Return (X, Y) of the center of cell containing provided text 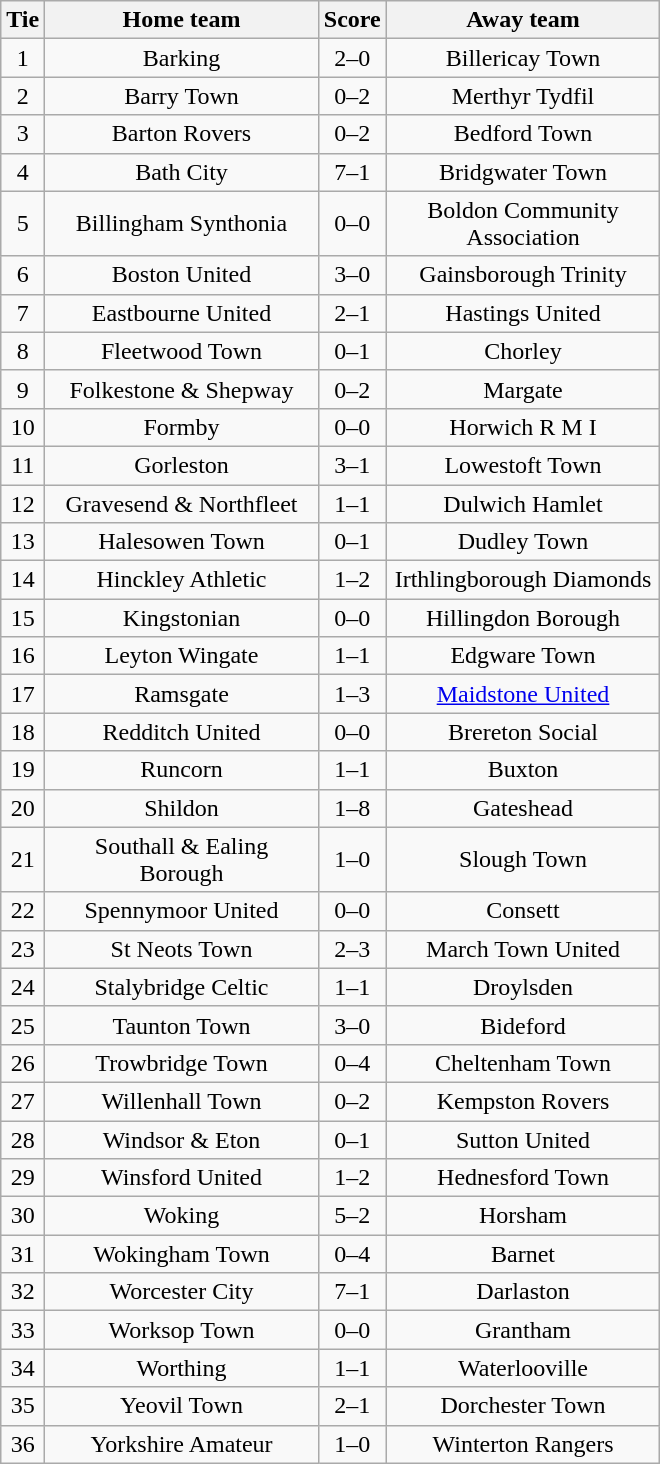
29 (23, 1178)
24 (23, 987)
Bath City (182, 172)
28 (23, 1139)
Brereton Social (523, 732)
Yeovil Town (182, 1406)
Score (352, 20)
7 (23, 313)
Tie (23, 20)
Maidstone United (523, 694)
Stalybridge Celtic (182, 987)
Dorchester Town (523, 1406)
Boston United (182, 275)
Bridgwater Town (523, 172)
Redditch United (182, 732)
26 (23, 1063)
5 (23, 224)
11 (23, 465)
Fleetwood Town (182, 351)
Spennymoor United (182, 911)
33 (23, 1330)
27 (23, 1101)
30 (23, 1216)
8 (23, 351)
25 (23, 1025)
Consett (523, 911)
Hinckley Athletic (182, 580)
3 (23, 134)
Winsford United (182, 1178)
4 (23, 172)
Willenhall Town (182, 1101)
6 (23, 275)
Ramsgate (182, 694)
Gainsborough Trinity (523, 275)
Runcorn (182, 770)
18 (23, 732)
Buxton (523, 770)
14 (23, 580)
1 (23, 58)
21 (23, 860)
Gorleston (182, 465)
Taunton Town (182, 1025)
Yorkshire Amateur (182, 1444)
Kingstonian (182, 618)
Gateshead (523, 808)
16 (23, 656)
13 (23, 542)
Droylsden (523, 987)
Worksop Town (182, 1330)
Kempston Rovers (523, 1101)
34 (23, 1368)
Wokingham Town (182, 1254)
Billingham Synthonia (182, 224)
20 (23, 808)
1–8 (352, 808)
17 (23, 694)
35 (23, 1406)
Away team (523, 20)
10 (23, 427)
Barnet (523, 1254)
12 (23, 503)
Home team (182, 20)
Eastbourne United (182, 313)
Folkestone & Shepway (182, 389)
Barry Town (182, 96)
1–3 (352, 694)
Woking (182, 1216)
Windsor & Eton (182, 1139)
Horwich R M I (523, 427)
2 (23, 96)
Horsham (523, 1216)
Halesowen Town (182, 542)
March Town United (523, 949)
Leyton Wingate (182, 656)
15 (23, 618)
2–3 (352, 949)
Worcester City (182, 1292)
Barton Rovers (182, 134)
St Neots Town (182, 949)
Lowestoft Town (523, 465)
Hillingdon Borough (523, 618)
Barking (182, 58)
36 (23, 1444)
Billericay Town (523, 58)
3–1 (352, 465)
Dudley Town (523, 542)
Edgware Town (523, 656)
Sutton United (523, 1139)
Formby (182, 427)
Winterton Rangers (523, 1444)
Bideford (523, 1025)
Dulwich Hamlet (523, 503)
Worthing (182, 1368)
Cheltenham Town (523, 1063)
32 (23, 1292)
Slough Town (523, 860)
Trowbridge Town (182, 1063)
22 (23, 911)
Shildon (182, 808)
Hednesford Town (523, 1178)
Southall & Ealing Borough (182, 860)
Bedford Town (523, 134)
5–2 (352, 1216)
9 (23, 389)
2–0 (352, 58)
Boldon Community Association (523, 224)
Darlaston (523, 1292)
19 (23, 770)
Margate (523, 389)
Hastings United (523, 313)
31 (23, 1254)
Waterlooville (523, 1368)
Irthlingborough Diamonds (523, 580)
Grantham (523, 1330)
23 (23, 949)
Gravesend & Northfleet (182, 503)
Chorley (523, 351)
Merthyr Tydfil (523, 96)
